For the text-containing cell, return its midpoint in (X, Y) coordinate format. 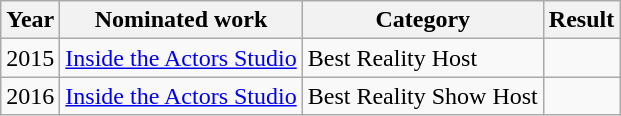
2015 (30, 58)
Year (30, 20)
Best Reality Host (422, 58)
Category (422, 20)
Best Reality Show Host (422, 96)
Nominated work (181, 20)
2016 (30, 96)
Result (581, 20)
